Detect which cell encompasses the target text, then output its (x, y) center coordinate. 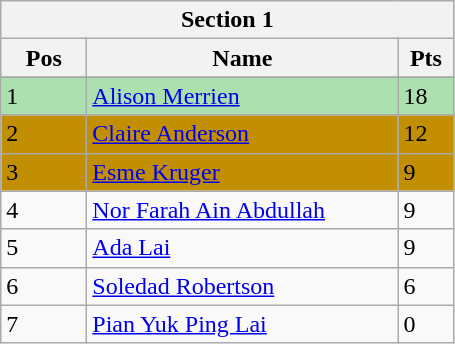
2 (44, 134)
18 (426, 96)
Pos (44, 58)
1 (44, 96)
Pts (426, 58)
5 (44, 248)
Nor Farah Ain Abdullah (242, 210)
Name (242, 58)
Esme Kruger (242, 172)
12 (426, 134)
0 (426, 324)
Soledad Robertson (242, 286)
Section 1 (228, 20)
7 (44, 324)
Pian Yuk Ping Lai (242, 324)
4 (44, 210)
3 (44, 172)
Alison Merrien (242, 96)
Ada Lai (242, 248)
Claire Anderson (242, 134)
